Capture the cell that displays the provided text and extract its (X, Y) central coordinate. 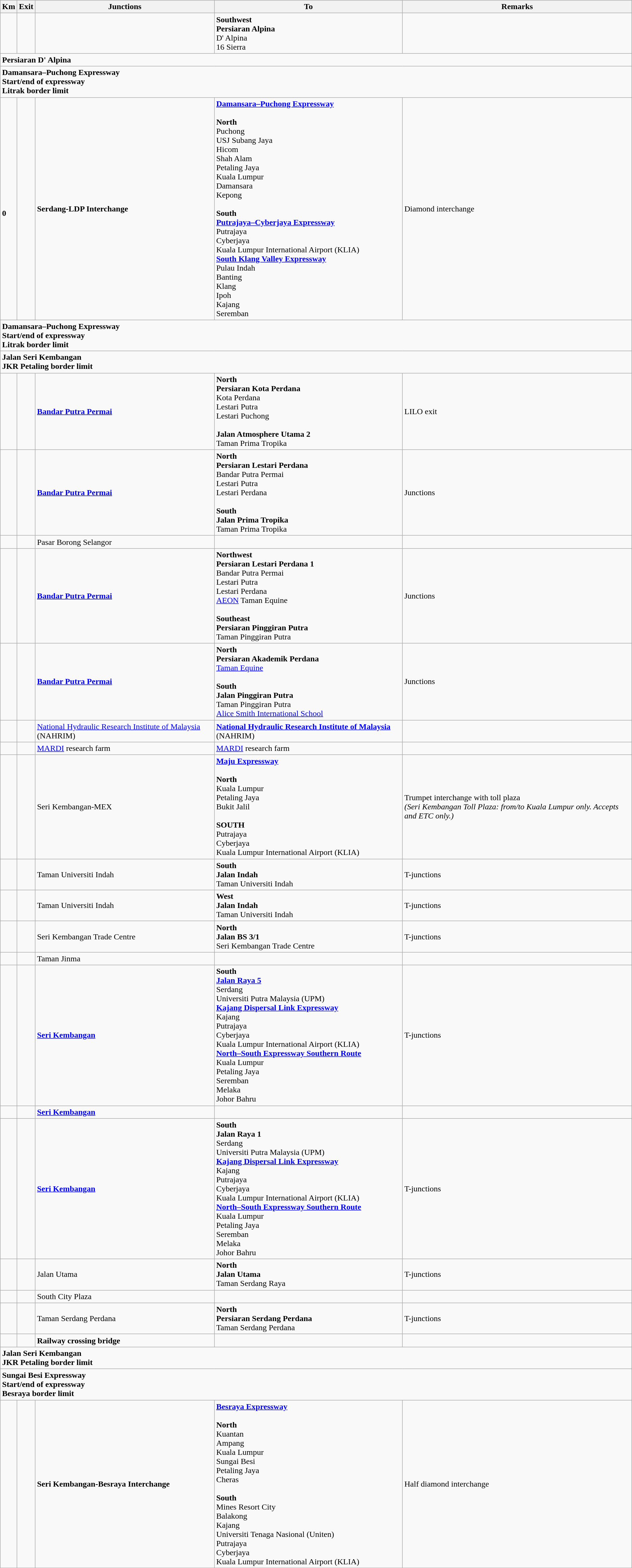
Maju ExpresswayNorthKuala LumpurPetaling JayaBukit JalilSOUTHPutrajayaCyberjayaKuala Lumpur International Airport (KLIA) (309, 807)
To (309, 7)
Exit (26, 7)
SouthJalan IndahTaman Universiti Indah (309, 875)
NorthJalan UtamaTaman Serdang Raya (309, 1274)
Railway crossing bridge (125, 1340)
Taman Serdang Perdana (125, 1318)
Trumpet interchange with toll plaza(Seri Kembangan Toll Plaza: from/to Kuala Lumpur only. Accepts and ETC only.) (517, 807)
NorthPersiaran Serdang PerdanaTaman Serdang Perdana (309, 1318)
NorthPersiaran Lestari PerdanaBandar Putra PermaiLestari PutraLestari PerdanaSouthJalan Prima TropikaTaman Prima Tropika (309, 492)
Serdang-LDP Interchange (125, 209)
WestJalan IndahTaman Universiti Indah (309, 906)
Jalan Utama (125, 1274)
Km (9, 7)
South City Plaza (125, 1296)
LILO exit (517, 411)
0 (9, 209)
Pasar Borong Selangor (125, 542)
NorthPersiaran Kota PerdanaKota PerdanaLestari PutraLestari PuchongJalan Atmosphere Utama 2Taman Prima Tropika (309, 411)
Seri Kembangan-Besraya Interchange (125, 1484)
Taman Jinma (125, 959)
NorthJalan BS 3/1Seri Kembangan Trade Centre (309, 937)
Remarks (517, 7)
Seri Kembangan Trade Centre (125, 937)
Sungai Besi ExpresswayStart/end of expresswayBesraya border limit (316, 1384)
Persiaran D' Alpina (316, 60)
SouthwestPersiaran AlpinaD' Alpina16 Sierra (309, 33)
Half diamond interchange (517, 1484)
NorthPersiaran Akademik Perdana Taman EquineSouthJalan Pinggiran PutraTaman Pinggiran PutraAlice Smith International School (309, 682)
Diamond interchange (517, 209)
Seri Kembangan-MEX (125, 807)
